Return the [X, Y] coordinate for the center point of the cell that contains the specified text.  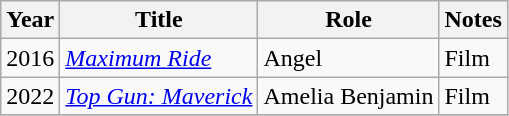
Title [159, 20]
2022 [30, 96]
Role [348, 20]
Amelia Benjamin [348, 96]
Year [30, 20]
Notes [473, 20]
Maximum Ride [159, 58]
Top Gun: Maverick [159, 96]
2016 [30, 58]
Angel [348, 58]
